Locate the cell with the specified text and output its [X, Y] center coordinate. 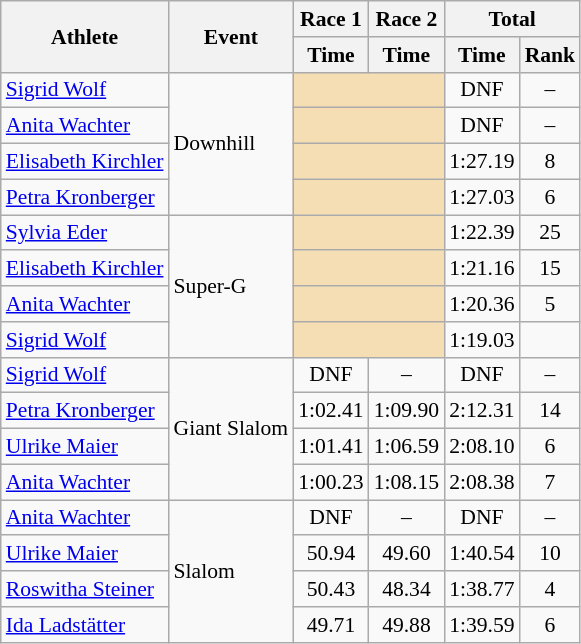
1:22.39 [482, 233]
14 [550, 411]
Athlete [85, 36]
1:21.16 [482, 269]
50.94 [330, 554]
Super-G [232, 286]
Total [512, 19]
Slalom [232, 571]
Roswitha Steiner [85, 589]
Rank [550, 55]
Giant Slalom [232, 428]
Race 1 [330, 19]
5 [550, 304]
49.88 [406, 625]
49.60 [406, 554]
1:20.36 [482, 304]
Ida Ladstätter [85, 625]
1:09.90 [406, 411]
1:27.03 [482, 197]
1:06.59 [406, 447]
7 [550, 482]
48.34 [406, 589]
2:08.10 [482, 447]
1:00.23 [330, 482]
2:08.38 [482, 482]
1:40.54 [482, 554]
2:12.31 [482, 411]
Sylvia Eder [85, 233]
Race 2 [406, 19]
25 [550, 233]
Downhill [232, 143]
Event [232, 36]
49.71 [330, 625]
4 [550, 589]
1:08.15 [406, 482]
50.43 [330, 589]
15 [550, 269]
1:01.41 [330, 447]
1:38.77 [482, 589]
8 [550, 162]
1:02.41 [330, 411]
10 [550, 554]
1:19.03 [482, 340]
1:27.19 [482, 162]
1:39.59 [482, 625]
